Locate the cell with the specified text and output its (X, Y) center coordinate. 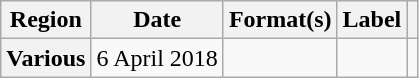
Region (46, 20)
Format(s) (280, 20)
Date (157, 20)
Label (372, 20)
6 April 2018 (157, 58)
Various (46, 58)
